From the cell containing the given text, extract its center point as [x, y] coordinate. 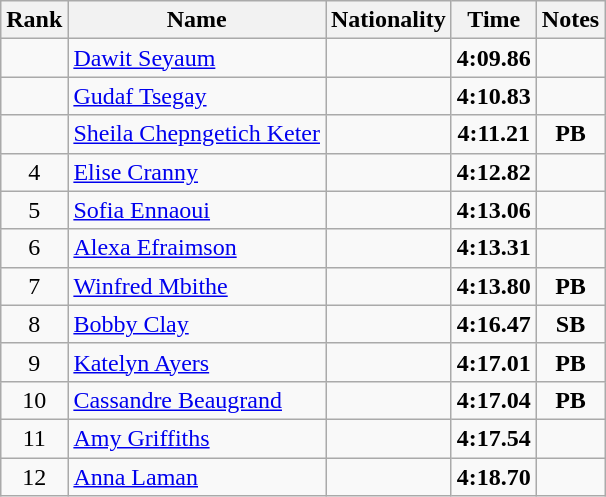
6 [34, 248]
Anna Laman [197, 477]
4:09.86 [494, 58]
Name [197, 20]
4:17.04 [494, 400]
7 [34, 286]
Time [494, 20]
Dawit Seyaum [197, 58]
8 [34, 324]
Nationality [389, 20]
Notes [570, 20]
Sheila Chepngetich Keter [197, 134]
4:16.47 [494, 324]
4:11.21 [494, 134]
4:17.01 [494, 362]
4:13.06 [494, 210]
Cassandre Beaugrand [197, 400]
4:10.83 [494, 96]
12 [34, 477]
5 [34, 210]
4 [34, 172]
Winfred Mbithe [197, 286]
4:13.80 [494, 286]
Sofia Ennaoui [197, 210]
4:12.82 [494, 172]
Bobby Clay [197, 324]
11 [34, 438]
SB [570, 324]
Elise Cranny [197, 172]
Alexa Efraimson [197, 248]
Gudaf Tsegay [197, 96]
Rank [34, 20]
4:13.31 [494, 248]
4:17.54 [494, 438]
9 [34, 362]
4:18.70 [494, 477]
10 [34, 400]
Katelyn Ayers [197, 362]
Amy Griffiths [197, 438]
